Pinpoint the cell where the given text exists, returning its (x, y) midpoint coordinate. 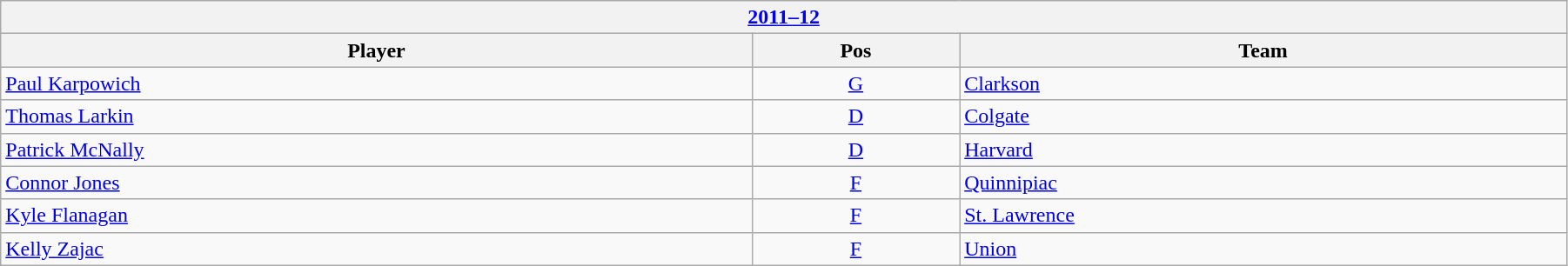
Quinnipiac (1263, 183)
Team (1263, 50)
Connor Jones (376, 183)
Colgate (1263, 116)
Clarkson (1263, 83)
Patrick McNally (376, 150)
Pos (855, 50)
Union (1263, 249)
Kelly Zajac (376, 249)
St. Lawrence (1263, 216)
Harvard (1263, 150)
2011–12 (784, 17)
Player (376, 50)
Paul Karpowich (376, 83)
Kyle Flanagan (376, 216)
G (855, 83)
Thomas Larkin (376, 116)
